Provide the [X, Y] coordinate of the cell's center where the given text is located.  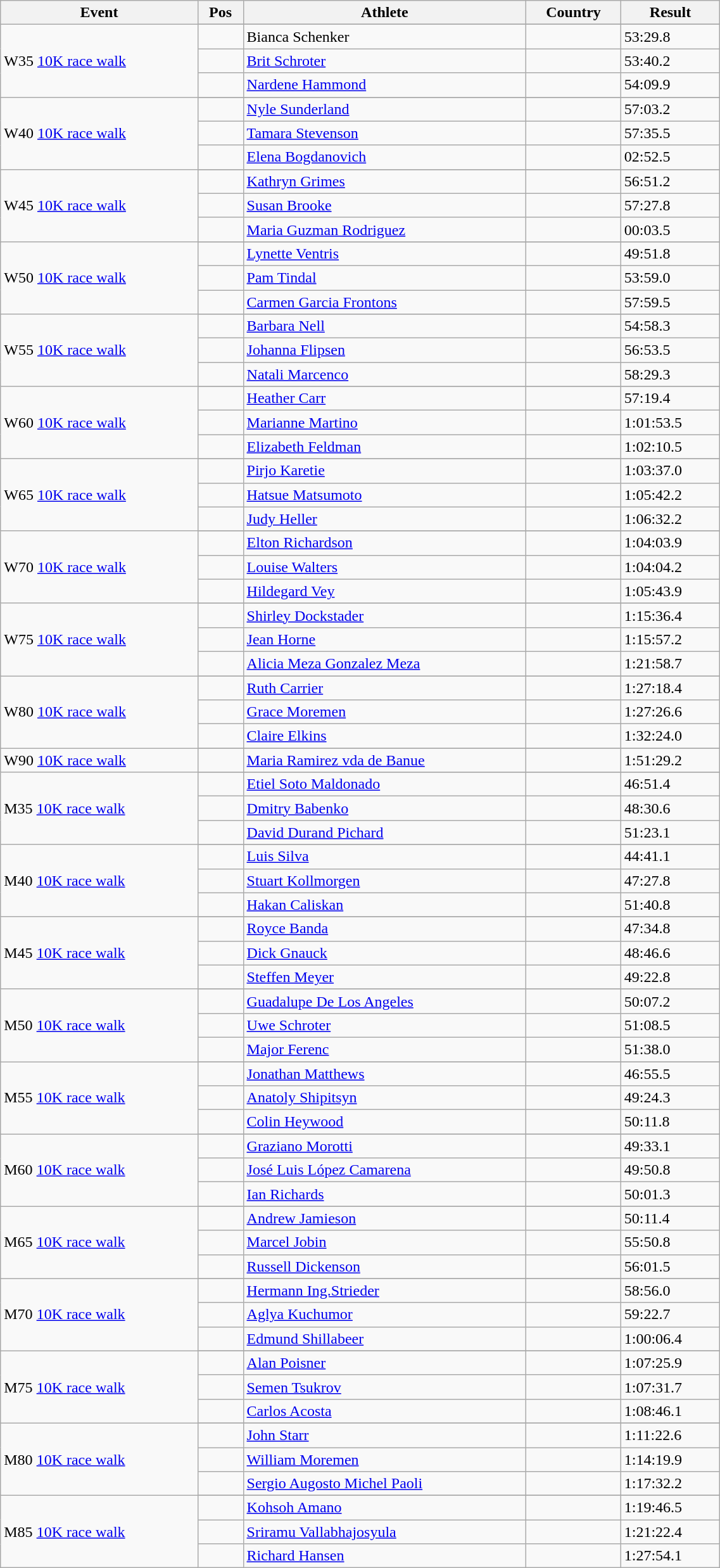
Sriramu Vallabhajosyula [385, 1532]
58:56.0 [670, 1291]
M60 10K race walk [99, 1170]
Jonathan Matthews [385, 1074]
Alicia Meza Gonzalez Meza [385, 663]
Uwe Schroter [385, 1025]
50:11.8 [670, 1122]
Etiel Soto Maldonado [385, 784]
1:14:19.9 [670, 1459]
59:22.7 [670, 1315]
57:19.4 [670, 398]
W35 10K race walk [99, 61]
1:04:04.2 [670, 567]
Judy Heller [385, 519]
49:22.8 [670, 977]
José Luis López Camarena [385, 1170]
W40 10K race walk [99, 133]
M70 10K race walk [99, 1315]
David Durand Pichard [385, 832]
W60 10K race walk [99, 423]
1:19:46.5 [670, 1508]
Luis Silva [385, 857]
1:32:24.0 [670, 736]
Dmitry Babenko [385, 808]
Steffen Meyer [385, 977]
53:40.2 [670, 61]
W80 10K race walk [99, 711]
02:52.5 [670, 157]
William Moremen [385, 1459]
Elizabeth Feldman [385, 447]
1:08:46.1 [670, 1411]
Edmund Shillabeer [385, 1339]
Grace Moremen [385, 712]
Ruth Carrier [385, 687]
Susan Brooke [385, 205]
M85 10K race walk [99, 1532]
Shirley Dockstader [385, 615]
Sergio Augosto Michel Paoli [385, 1484]
Pos [220, 13]
47:27.8 [670, 881]
57:03.2 [670, 109]
1:21:58.7 [670, 663]
56:53.5 [670, 350]
57:35.5 [670, 133]
Royce Banda [385, 929]
M40 10K race walk [99, 881]
Jean Horne [385, 639]
1:07:25.9 [670, 1363]
48:30.6 [670, 808]
51:23.1 [670, 832]
Heather Carr [385, 398]
Marianne Martino [385, 423]
50:01.3 [670, 1194]
Lynette Ventris [385, 253]
53:29.8 [670, 37]
John Starr [385, 1435]
54:58.3 [670, 326]
Kohsoh Amano [385, 1508]
Andrew Jamieson [385, 1218]
51:38.0 [670, 1049]
M55 10K race walk [99, 1098]
W90 10K race walk [99, 760]
Barbara Nell [385, 326]
Louise Walters [385, 567]
48:46.6 [670, 953]
57:59.5 [670, 302]
Stuart Kollmorgen [385, 881]
M35 10K race walk [99, 808]
Aglya Kuchumor [385, 1315]
Pirjo Karetie [385, 471]
Athlete [385, 13]
1:06:32.2 [670, 519]
Marcel Jobin [385, 1242]
W55 10K race walk [99, 350]
M65 10K race walk [99, 1242]
Hakan Caliskan [385, 905]
Hildegard Vey [385, 591]
1:00:06.4 [670, 1339]
Carmen Garcia Frontons [385, 302]
Colin Heywood [385, 1122]
58:29.3 [670, 374]
Elena Bogdanovich [385, 157]
Event [99, 13]
Semen Tsukrov [385, 1387]
Maria Ramirez vda de Banue [385, 760]
1:15:36.4 [670, 615]
W70 10K race walk [99, 567]
M45 10K race walk [99, 953]
1:27:54.1 [670, 1556]
Country [574, 13]
1:17:32.2 [670, 1484]
M75 10K race walk [99, 1387]
Nardene Hammond [385, 85]
51:08.5 [670, 1025]
Dick Gnauck [385, 953]
Brit Schroter [385, 61]
49:50.8 [670, 1170]
Pam Tindal [385, 277]
W65 10K race walk [99, 495]
49:51.8 [670, 253]
Tamara Stevenson [385, 133]
Natali Marcenco [385, 374]
49:24.3 [670, 1098]
1:05:43.9 [670, 591]
55:50.8 [670, 1242]
Richard Hansen [385, 1556]
Kathryn Grimes [385, 181]
Hatsue Matsumoto [385, 495]
Russell Dickenson [385, 1266]
1:11:22.6 [670, 1435]
1:04:03.9 [670, 543]
Hermann Ing.Strieder [385, 1291]
1:07:31.7 [670, 1387]
1:21:22.4 [670, 1532]
Bianca Schenker [385, 37]
Maria Guzman Rodriguez [385, 229]
47:34.8 [670, 929]
Result [670, 13]
00:03.5 [670, 229]
1:01:53.5 [670, 423]
Alan Poisner [385, 1363]
57:27.8 [670, 205]
Johanna Flipsen [385, 350]
Elton Richardson [385, 543]
51:40.8 [670, 905]
50:11.4 [670, 1218]
M50 10K race walk [99, 1025]
Ian Richards [385, 1194]
Guadalupe De Los Angeles [385, 1001]
1:05:42.2 [670, 495]
44:41.1 [670, 857]
M80 10K race walk [99, 1459]
54:09.9 [670, 85]
1:15:57.2 [670, 639]
53:59.0 [670, 277]
Anatoly Shipitsyn [385, 1098]
Nyle Sunderland [385, 109]
W45 10K race walk [99, 205]
W50 10K race walk [99, 277]
Graziano Morotti [385, 1146]
1:27:26.6 [670, 712]
Major Ferenc [385, 1049]
Claire Elkins [385, 736]
50:07.2 [670, 1001]
Carlos Acosta [385, 1411]
56:51.2 [670, 181]
1:51:29.2 [670, 760]
W75 10K race walk [99, 639]
1:02:10.5 [670, 447]
46:55.5 [670, 1074]
1:27:18.4 [670, 687]
49:33.1 [670, 1146]
46:51.4 [670, 784]
56:01.5 [670, 1266]
1:03:37.0 [670, 471]
